Search for the cell housing the specified text and yield its (x, y) center coordinate. 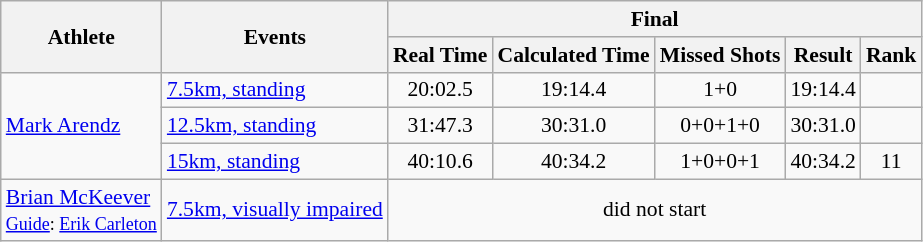
did not start (655, 210)
Mark Arendz (82, 126)
40:10.6 (440, 162)
Final (655, 19)
Athlete (82, 36)
7.5km, visually impaired (275, 210)
Rank (892, 55)
Events (275, 36)
12.5km, standing (275, 126)
1+0+0+1 (720, 162)
1+0 (720, 90)
31:47.3 (440, 126)
Result (822, 55)
Real Time (440, 55)
15km, standing (275, 162)
11 (892, 162)
Missed Shots (720, 55)
0+0+1+0 (720, 126)
Calculated Time (573, 55)
7.5km, standing (275, 90)
20:02.5 (440, 90)
Brian McKeeverGuide: Erik Carleton (82, 210)
